Search for the cell housing the specified text and yield its (x, y) center coordinate. 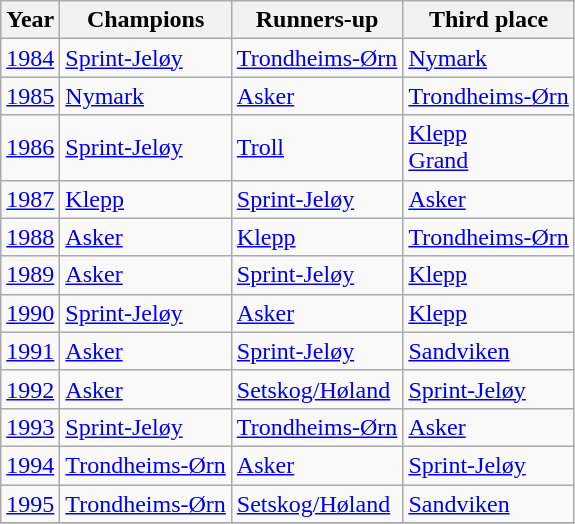
1994 (30, 465)
1988 (30, 237)
1986 (30, 148)
Troll (317, 148)
1984 (30, 58)
1992 (30, 389)
1995 (30, 503)
Third place (489, 20)
Champions (146, 20)
1985 (30, 96)
1989 (30, 275)
Year (30, 20)
Runners-up (317, 20)
1991 (30, 351)
1993 (30, 427)
KleppGrand (489, 148)
1990 (30, 313)
1987 (30, 199)
